Output the (x, y) coordinate of the center of the cell containing the given text.  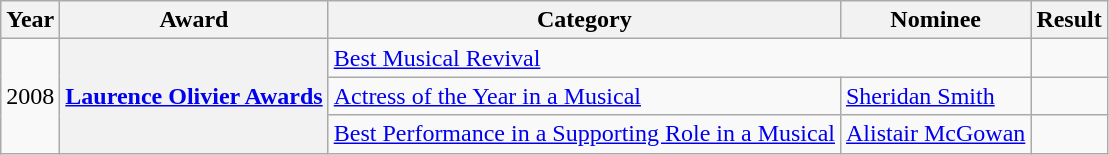
Best Performance in a Supporting Role in a Musical (584, 134)
Year (30, 20)
Best Musical Revival (680, 58)
2008 (30, 96)
Alistair McGowan (935, 134)
Category (584, 20)
Actress of the Year in a Musical (584, 96)
Nominee (935, 20)
Sheridan Smith (935, 96)
Laurence Olivier Awards (194, 96)
Award (194, 20)
Result (1069, 20)
